Provide the [x, y] coordinate of the cell's center where the given text is located.  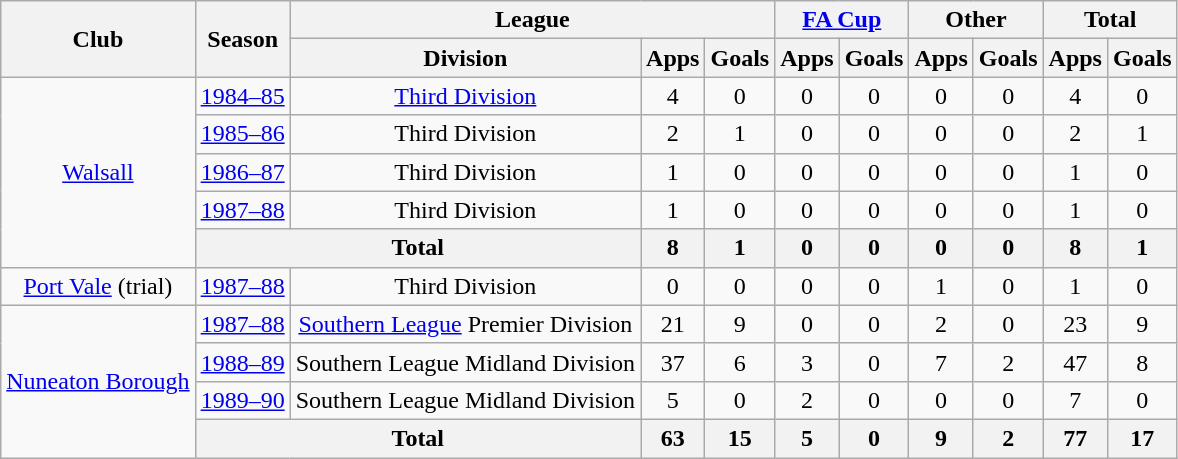
Other [976, 20]
6 [740, 362]
Division [465, 58]
1985–86 [242, 134]
Southern League Premier Division [465, 324]
1989–90 [242, 400]
1984–85 [242, 96]
77 [1075, 438]
23 [1075, 324]
17 [1142, 438]
63 [673, 438]
FA Cup [842, 20]
Season [242, 39]
37 [673, 362]
47 [1075, 362]
Club [98, 39]
15 [740, 438]
1986–87 [242, 172]
1988–89 [242, 362]
Port Vale (trial) [98, 286]
21 [673, 324]
3 [807, 362]
Walsall [98, 172]
League [532, 20]
Nuneaton Borough [98, 381]
